Scan for the cell matching the given text and deliver its (x, y) coordinate at center. 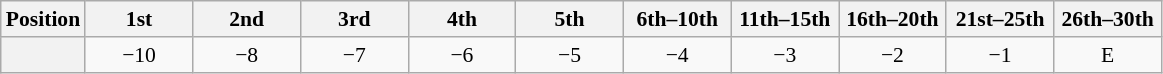
−8 (247, 55)
−6 (462, 55)
5th (570, 19)
1st (139, 19)
−5 (570, 55)
E (1108, 55)
−7 (354, 55)
2nd (247, 19)
Position (43, 19)
−3 (785, 55)
6th–10th (677, 19)
4th (462, 19)
−1 (1000, 55)
26th–30th (1108, 19)
−2 (893, 55)
11th–15th (785, 19)
3rd (354, 19)
16th–20th (893, 19)
−4 (677, 55)
−10 (139, 55)
21st–25th (1000, 19)
